Find where the given text appears and provide that cell's center as [X, Y] coordinate. 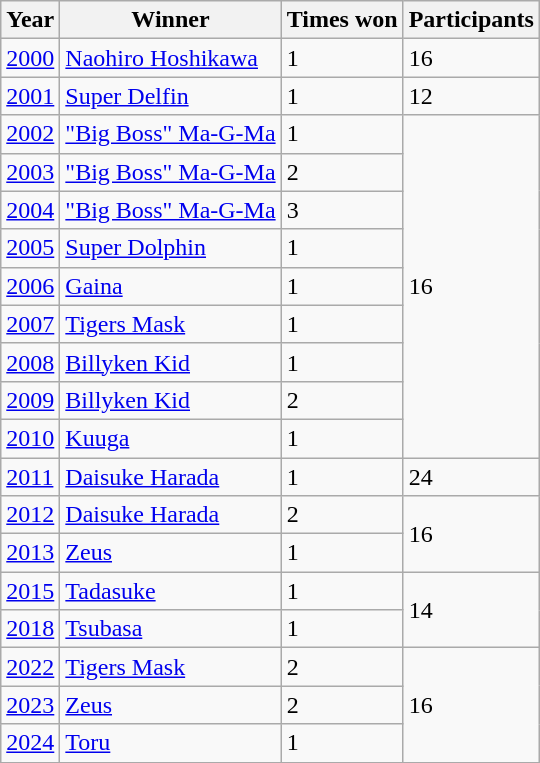
Super Delfin [170, 96]
Tsubasa [170, 629]
Gaina [170, 286]
Kuuga [170, 438]
2007 [30, 324]
2006 [30, 286]
2024 [30, 743]
2003 [30, 172]
Naohiro Hoshikawa [170, 58]
2002 [30, 134]
2015 [30, 591]
2010 [30, 438]
Year [30, 20]
2004 [30, 210]
2018 [30, 629]
Participants [471, 20]
12 [471, 96]
2000 [30, 58]
14 [471, 610]
2008 [30, 362]
3 [342, 210]
2013 [30, 553]
24 [471, 477]
2012 [30, 515]
Super Dolphin [170, 248]
Tadasuke [170, 591]
2022 [30, 667]
Times won [342, 20]
2023 [30, 705]
2005 [30, 248]
Winner [170, 20]
Toru [170, 743]
2009 [30, 400]
2001 [30, 96]
2011 [30, 477]
